Output the (X, Y) coordinate of the center of the cell containing the given text.  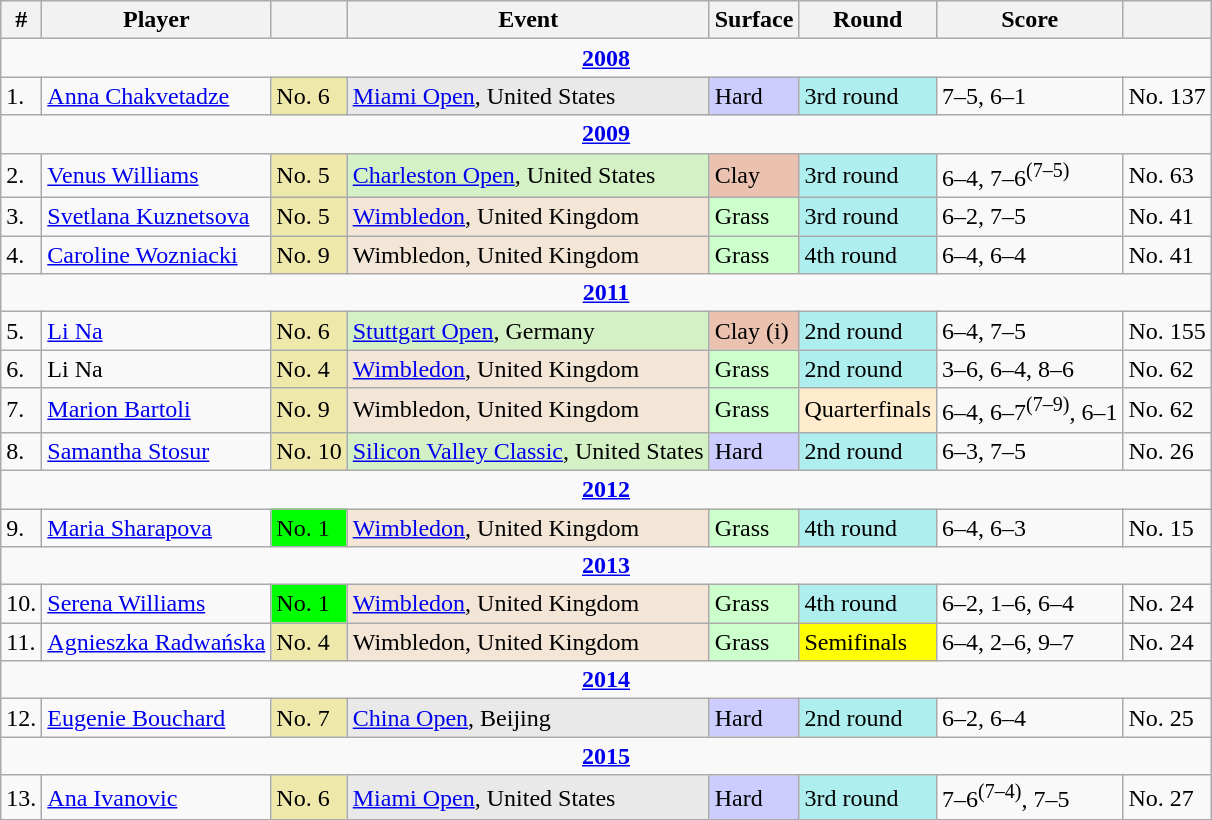
6–4, 2–6, 9–7 (1030, 642)
Agnieszka Radwańska (156, 642)
12. (22, 718)
No. 155 (1167, 331)
Caroline Wozniacki (156, 255)
1. (22, 96)
2. (22, 176)
4. (22, 255)
Stuttgart Open, Germany (528, 331)
Venus Williams (156, 176)
2008 (606, 58)
Serena Williams (156, 604)
China Open, Beijing (528, 718)
6–3, 7–5 (1030, 451)
6–2, 7–5 (1030, 217)
11. (22, 642)
6–4, 7–5 (1030, 331)
2013 (606, 566)
No. 10 (309, 451)
No. 137 (1167, 96)
Maria Sharapova (156, 528)
6–4, 6–3 (1030, 528)
Svetlana Kuznetsova (156, 217)
7. (22, 410)
2014 (606, 680)
7–6(7–4), 7–5 (1030, 798)
Event (528, 20)
6–2, 1–6, 6–4 (1030, 604)
Charleston Open, United States (528, 176)
9. (22, 528)
No. 26 (1167, 451)
Anna Chakvetadze (156, 96)
10. (22, 604)
Clay (i) (754, 331)
3. (22, 217)
2009 (606, 134)
Clay (754, 176)
8. (22, 451)
No. 27 (1167, 798)
Surface (754, 20)
13. (22, 798)
6–4, 6–7(7–9), 6–1 (1030, 410)
Round (868, 20)
Ana Ivanovic (156, 798)
5. (22, 331)
No. 63 (1167, 176)
6. (22, 369)
Score (1030, 20)
6–2, 6–4 (1030, 718)
3–6, 6–4, 8–6 (1030, 369)
Eugenie Bouchard (156, 718)
6–4, 7–6(7–5) (1030, 176)
Silicon Valley Classic, United States (528, 451)
# (22, 20)
Marion Bartoli (156, 410)
2011 (606, 293)
2012 (606, 489)
2015 (606, 756)
No. 15 (1167, 528)
7–5, 6–1 (1030, 96)
Samantha Stosur (156, 451)
Quarterfinals (868, 410)
Semifinals (868, 642)
Player (156, 20)
6–4, 6–4 (1030, 255)
No. 7 (309, 718)
No. 25 (1167, 718)
